Detect which cell encompasses the target text, then output its (X, Y) center coordinate. 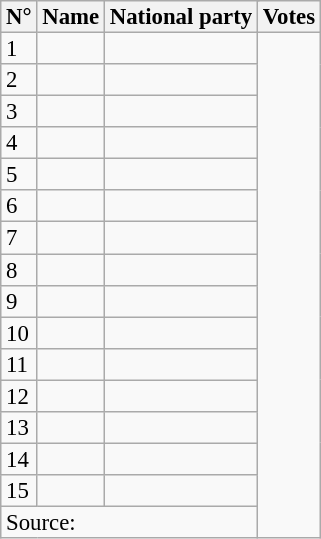
14 (19, 459)
15 (19, 491)
Votes (288, 17)
9 (19, 301)
6 (19, 206)
3 (19, 112)
8 (19, 270)
12 (19, 396)
N° (19, 17)
11 (19, 364)
4 (19, 143)
1 (19, 49)
Name (71, 17)
7 (19, 238)
National party (180, 17)
10 (19, 333)
5 (19, 175)
Source: (130, 522)
2 (19, 80)
13 (19, 428)
